Identify which cell holds the provided text, then report its [X, Y] central coordinate. 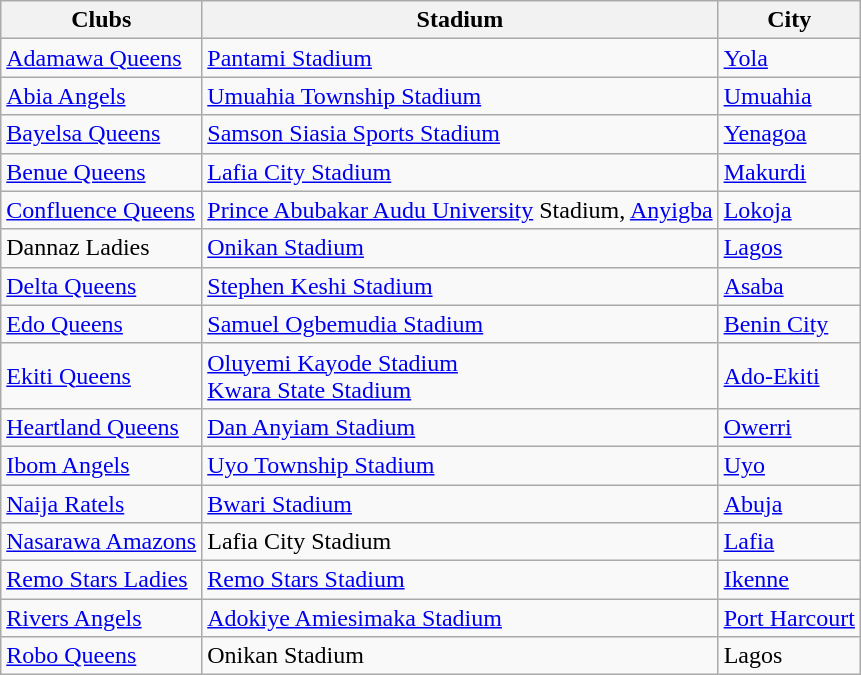
Adokiye Amiesimaka Stadium [460, 618]
Ado-Ekiti [789, 376]
Naija Ratels [102, 503]
Dannaz Ladies [102, 248]
Samuel Ogbemudia Stadium [460, 324]
Bwari Stadium [460, 503]
Ibom Angels [102, 465]
Delta Queens [102, 286]
Clubs [102, 20]
Stephen Keshi Stadium [460, 286]
Robo Queens [102, 656]
Samson Siasia Sports Stadium [460, 134]
Confluence Queens [102, 210]
Lokoja [789, 210]
Benin City [789, 324]
Umuahia Township Stadium [460, 96]
City [789, 20]
Oluyemi Kayode StadiumKwara State Stadium [460, 376]
Ekiti Queens [102, 376]
Yola [789, 58]
Benue Queens [102, 172]
Remo Stars Ladies [102, 580]
Dan Anyiam Stadium [460, 427]
Ikenne [789, 580]
Nasarawa Amazons [102, 542]
Lafia [789, 542]
Yenagoa [789, 134]
Bayelsa Queens [102, 134]
Edo Queens [102, 324]
Prince Abubakar Audu University Stadium, Anyigba [460, 210]
Stadium [460, 20]
Remo Stars Stadium [460, 580]
Uyo Township Stadium [460, 465]
Asaba [789, 286]
Makurdi [789, 172]
Heartland Queens [102, 427]
Abuja [789, 503]
Pantami Stadium [460, 58]
Umuahia [789, 96]
Port Harcourt [789, 618]
Uyo [789, 465]
Adamawa Queens [102, 58]
Rivers Angels [102, 618]
Abia Angels [102, 96]
Owerri [789, 427]
